For the text-containing cell, return its midpoint in (X, Y) coordinate format. 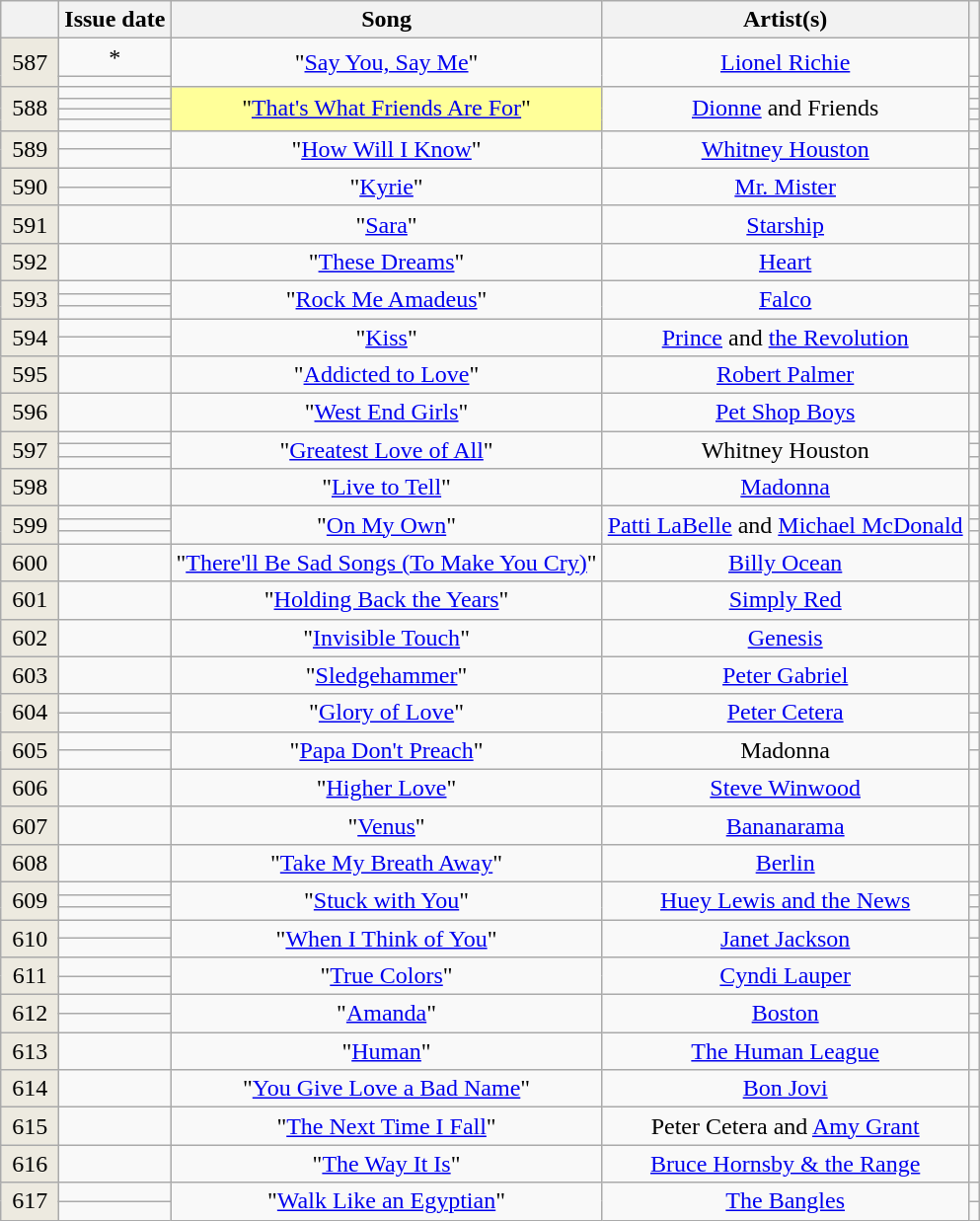
Peter Gabriel (786, 675)
"Papa Don't Preach" (387, 750)
"Amanda" (387, 1014)
* (114, 57)
"Kyrie" (387, 187)
"Say You, Say Me" (387, 63)
588 (30, 109)
Lionel Richie (786, 63)
"That's What Friends Are For" (387, 109)
"Venus" (387, 825)
"Walk Like an Egyptian" (387, 1201)
"Live to Tell" (387, 488)
Cyndi Lauper (786, 976)
Genesis (786, 638)
"West End Girls" (387, 413)
Peter Cetera and Amy Grant (786, 1126)
589 (30, 149)
Song (387, 20)
Prince and the Revolution (786, 337)
603 (30, 675)
596 (30, 413)
Huey Lewis and the News (786, 900)
Pet Shop Boys (786, 413)
"On My Own" (387, 525)
Starship (786, 224)
615 (30, 1126)
608 (30, 863)
"Sara" (387, 224)
"These Dreams" (387, 262)
Dionne and Friends (786, 109)
Billy Ocean (786, 563)
Boston (786, 1014)
606 (30, 788)
"Sledgehammer" (387, 675)
"You Give Love a Bad Name" (387, 1089)
"How Will I Know" (387, 149)
593 (30, 299)
"Addicted to Love" (387, 375)
"The Next Time I Fall" (387, 1126)
590 (30, 187)
Bruce Hornsby & the Range (786, 1164)
597 (30, 450)
Berlin (786, 863)
"There'll Be Sad Songs (To Make You Cry)" (387, 563)
Artist(s) (786, 20)
"Invisible Touch" (387, 638)
612 (30, 1014)
595 (30, 375)
587 (30, 63)
613 (30, 1051)
Issue date (114, 20)
Janet Jackson (786, 939)
591 (30, 224)
Bananarama (786, 825)
594 (30, 337)
"Kiss" (387, 337)
Heart (786, 262)
600 (30, 563)
Steve Winwood (786, 788)
Falco (786, 299)
611 (30, 976)
599 (30, 525)
"The Way It Is" (387, 1164)
"Holding Back the Years" (387, 600)
609 (30, 900)
"Rock Me Amadeus" (387, 299)
601 (30, 600)
The Human League (786, 1051)
Bon Jovi (786, 1089)
"When I Think of You" (387, 939)
617 (30, 1201)
"Glory of Love" (387, 713)
Peter Cetera (786, 713)
Simply Red (786, 600)
The Bangles (786, 1201)
Patti LaBelle and Michael McDonald (786, 525)
"True Colors" (387, 976)
616 (30, 1164)
607 (30, 825)
"Stuck with You" (387, 900)
610 (30, 939)
Mr. Mister (786, 187)
614 (30, 1089)
Robert Palmer (786, 375)
"Higher Love" (387, 788)
"Greatest Love of All" (387, 450)
602 (30, 638)
604 (30, 713)
"Human" (387, 1051)
592 (30, 262)
"Take My Breath Away" (387, 863)
605 (30, 750)
598 (30, 488)
